From the cell containing the given text, extract its center point as [x, y] coordinate. 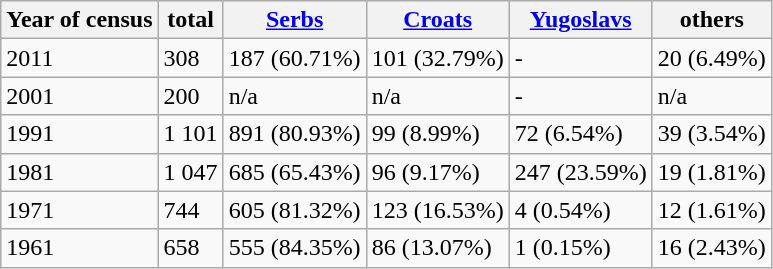
4 (0.54%) [580, 210]
Croats [438, 20]
72 (6.54%) [580, 134]
1991 [80, 134]
total [190, 20]
685 (65.43%) [294, 172]
96 (9.17%) [438, 172]
187 (60.71%) [294, 58]
16 (2.43%) [712, 248]
1981 [80, 172]
99 (8.99%) [438, 134]
Year of census [80, 20]
Yugoslavs [580, 20]
12 (1.61%) [712, 210]
1 047 [190, 172]
123 (16.53%) [438, 210]
1 (0.15%) [580, 248]
86 (13.07%) [438, 248]
20 (6.49%) [712, 58]
1961 [80, 248]
658 [190, 248]
891 (80.93%) [294, 134]
101 (32.79%) [438, 58]
39 (3.54%) [712, 134]
others [712, 20]
247 (23.59%) [580, 172]
555 (84.35%) [294, 248]
308 [190, 58]
200 [190, 96]
19 (1.81%) [712, 172]
Serbs [294, 20]
1 101 [190, 134]
744 [190, 210]
1971 [80, 210]
605 (81.32%) [294, 210]
2011 [80, 58]
2001 [80, 96]
